Capture the cell that displays the provided text and extract its [X, Y] central coordinate. 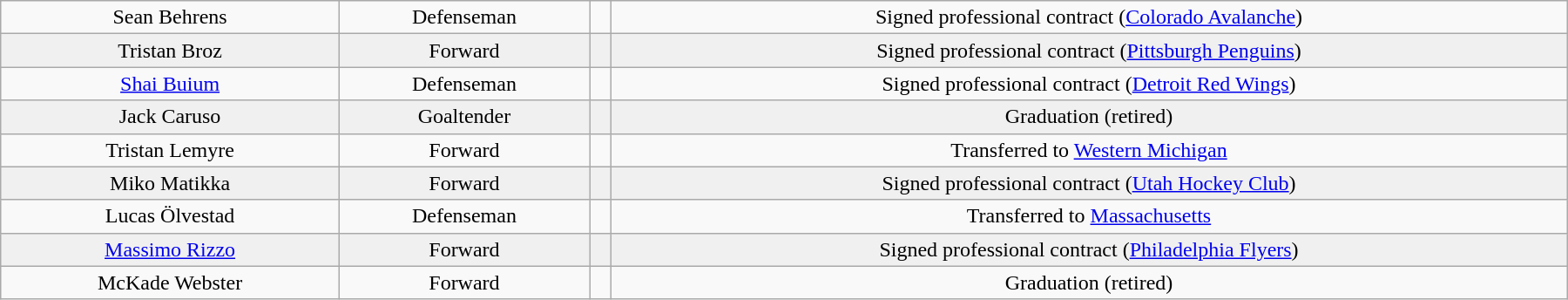
Lucas Ölvestad [171, 216]
Signed professional contract (Philadelphia Flyers) [1089, 249]
Transferred to Western Michigan [1089, 150]
Jack Caruso [171, 117]
Miko Matikka [171, 183]
Transferred to Massachusetts [1089, 216]
Signed professional contract (Detroit Red Wings) [1089, 84]
Tristan Broz [171, 51]
McKade Webster [171, 283]
Shai Buium [171, 84]
Sean Behrens [171, 17]
Massimo Rizzo [171, 249]
Signed professional contract (Utah Hockey Club) [1089, 183]
Goaltender [463, 117]
Signed professional contract (Colorado Avalanche) [1089, 17]
Signed professional contract (Pittsburgh Penguins) [1089, 51]
Tristan Lemyre [171, 150]
